Search for the cell housing the specified text and yield its [X, Y] center coordinate. 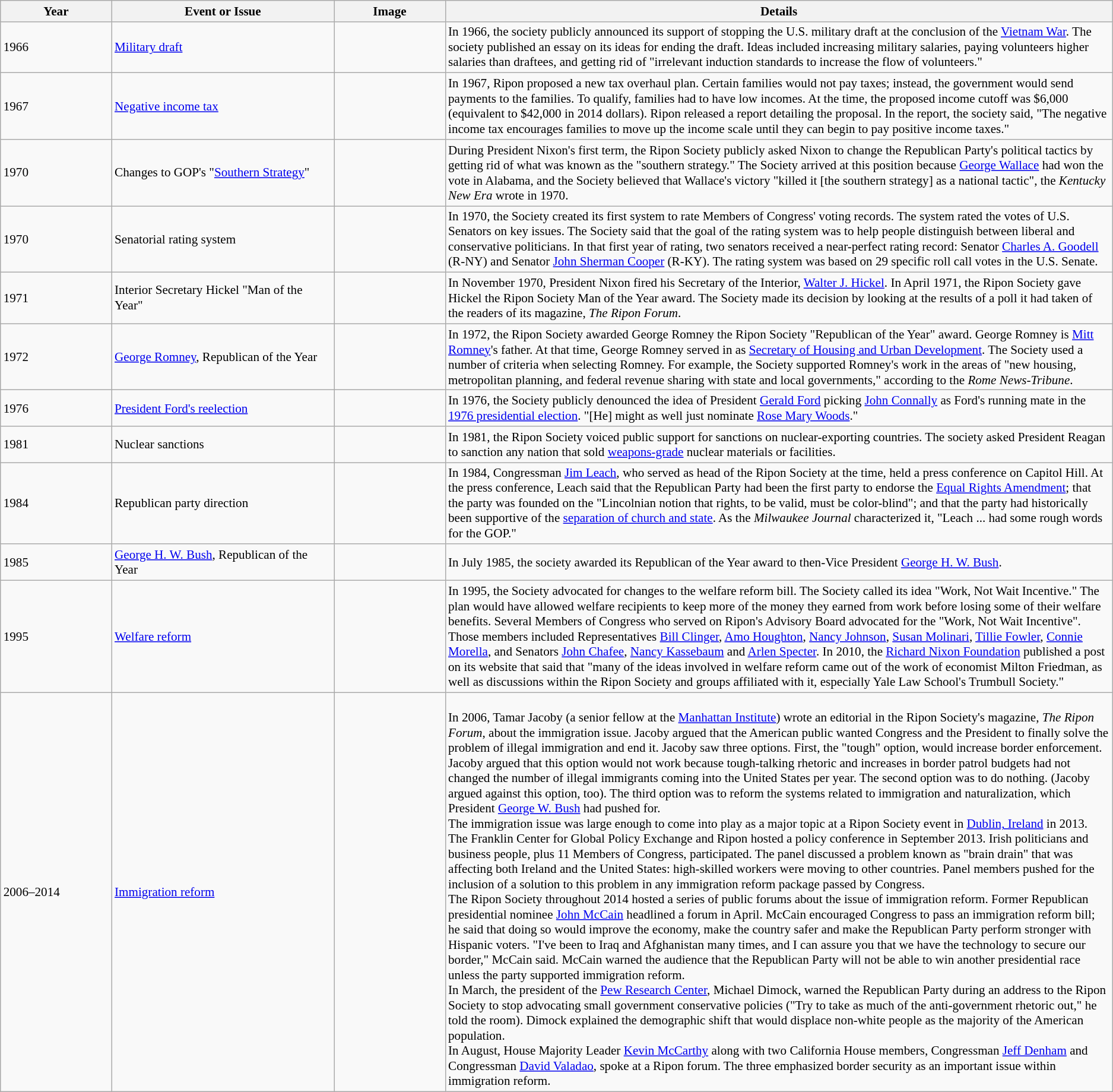
1995 [56, 636]
Interior Secretary Hickel "Man of the Year" [223, 298]
2006–2014 [56, 892]
Immigration reform [223, 892]
George Romney, Republican of the Year [223, 357]
1976 [56, 409]
Senatorial rating system [223, 239]
1966 [56, 47]
1967 [56, 106]
In July 1985, the society awarded its Republican of the Year award to then-Vice President George H. W. Bush. [779, 562]
Event or Issue [223, 11]
Negative income tax [223, 106]
1984 [56, 504]
Military draft [223, 47]
Nuclear sanctions [223, 444]
Image [389, 11]
1985 [56, 562]
Changes to GOP's "Southern Strategy" [223, 173]
Welfare reform [223, 636]
Year [56, 11]
Details [779, 11]
George H. W. Bush, Republican of the Year [223, 562]
1971 [56, 298]
1981 [56, 444]
Republican party direction [223, 504]
President Ford's reelection [223, 409]
1972 [56, 357]
